Detect which cell encompasses the target text, then output its [x, y] center coordinate. 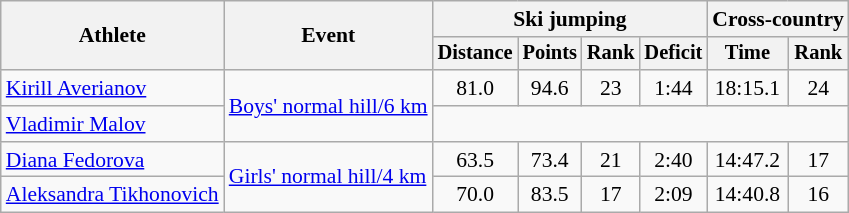
16 [818, 195]
Ski jumping [570, 19]
2:09 [674, 195]
2:40 [674, 160]
94.6 [550, 88]
24 [818, 88]
Vladimir Malov [112, 124]
83.5 [550, 195]
Points [550, 54]
73.4 [550, 160]
Time [747, 54]
Boys' normal hill/6 km [328, 106]
Girls' normal hill/4 km [328, 178]
Kirill Averianov [112, 88]
70.0 [476, 195]
23 [611, 88]
Aleksandra Tikhonovich [112, 195]
18:15.1 [747, 88]
Cross-country [778, 19]
63.5 [476, 160]
81.0 [476, 88]
21 [611, 160]
1:44 [674, 88]
14:40.8 [747, 195]
Deficit [674, 54]
Diana Fedorova [112, 160]
14:47.2 [747, 160]
Distance [476, 54]
Event [328, 36]
Athlete [112, 36]
